Return the [X, Y] coordinate for the center point of the cell that contains the specified text.  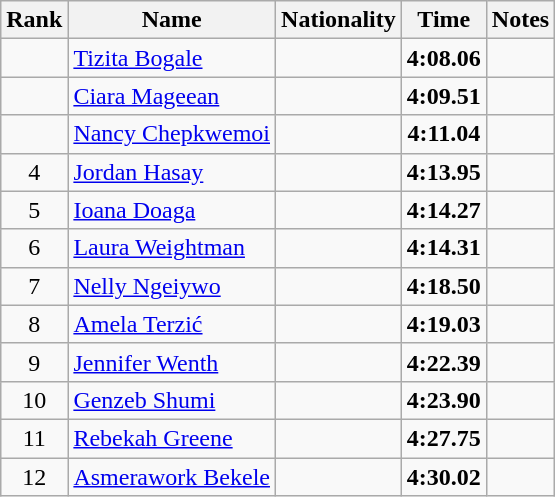
4:14.31 [444, 248]
Nationality [339, 20]
Ciara Mageean [172, 96]
Name [172, 20]
Rebekah Greene [172, 438]
Jordan Hasay [172, 172]
4:13.95 [444, 172]
11 [34, 438]
8 [34, 324]
7 [34, 286]
Genzeb Shumi [172, 400]
9 [34, 362]
4:08.06 [444, 58]
4:09.51 [444, 96]
Asmerawork Bekele [172, 477]
Rank [34, 20]
5 [34, 210]
6 [34, 248]
Laura Weightman [172, 248]
Jennifer Wenth [172, 362]
Notes [520, 20]
4:19.03 [444, 324]
Amela Terzić [172, 324]
Time [444, 20]
10 [34, 400]
4:27.75 [444, 438]
4:22.39 [444, 362]
12 [34, 477]
4:23.90 [444, 400]
4:18.50 [444, 286]
Ioana Doaga [172, 210]
4:30.02 [444, 477]
4 [34, 172]
Nelly Ngeiywo [172, 286]
Tizita Bogale [172, 58]
4:11.04 [444, 134]
Nancy Chepkwemoi [172, 134]
4:14.27 [444, 210]
